Pinpoint the cell where the given text exists, returning its [x, y] midpoint coordinate. 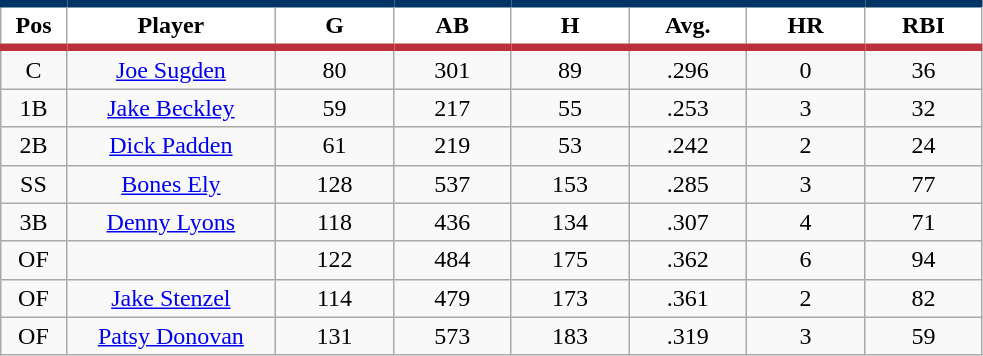
82 [923, 298]
3B [34, 222]
53 [570, 146]
Denny Lyons [170, 222]
122 [335, 260]
89 [570, 68]
94 [923, 260]
217 [452, 108]
573 [452, 336]
G [335, 26]
Avg. [688, 26]
134 [570, 222]
114 [335, 298]
H [570, 26]
118 [335, 222]
AB [452, 26]
C [34, 68]
55 [570, 108]
.253 [688, 108]
HR [806, 26]
61 [335, 146]
.307 [688, 222]
Jake Stenzel [170, 298]
Bones Ely [170, 184]
71 [923, 222]
173 [570, 298]
.319 [688, 336]
537 [452, 184]
4 [806, 222]
2B [34, 146]
153 [570, 184]
36 [923, 68]
24 [923, 146]
32 [923, 108]
.285 [688, 184]
479 [452, 298]
436 [452, 222]
Player [170, 26]
301 [452, 68]
RBI [923, 26]
.362 [688, 260]
77 [923, 184]
Dick Padden [170, 146]
Patsy Donovan [170, 336]
1B [34, 108]
6 [806, 260]
Pos [34, 26]
0 [806, 68]
Joe Sugden [170, 68]
SS [34, 184]
484 [452, 260]
.242 [688, 146]
80 [335, 68]
175 [570, 260]
128 [335, 184]
183 [570, 336]
219 [452, 146]
.296 [688, 68]
.361 [688, 298]
Jake Beckley [170, 108]
131 [335, 336]
